Locate the cell with the specified text and output its (X, Y) center coordinate. 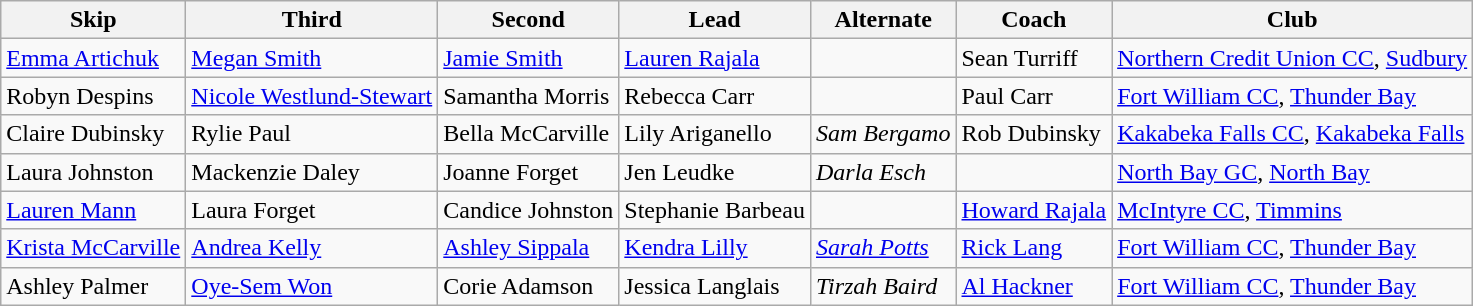
Paul Carr (1034, 96)
Lily Ariganello (715, 134)
Joanne Forget (528, 172)
Mackenzie Daley (312, 172)
Kakabeka Falls CC, Kakabeka Falls (1292, 134)
Stephanie Barbeau (715, 210)
Third (312, 20)
Ashley Sippala (528, 248)
Jamie Smith (528, 58)
Samantha Morris (528, 96)
Jen Leudke (715, 172)
Krista McCarville (94, 248)
Laura Forget (312, 210)
Al Hackner (1034, 286)
Darla Esch (883, 172)
Megan Smith (312, 58)
Kendra Lilly (715, 248)
Tirzah Baird (883, 286)
Bella McCarville (528, 134)
Andrea Kelly (312, 248)
Nicole Westlund-Stewart (312, 96)
Northern Credit Union CC, Sudbury (1292, 58)
Claire Dubinsky (94, 134)
McIntyre CC, Timmins (1292, 210)
Sarah Potts (883, 248)
Ashley Palmer (94, 286)
Coach (1034, 20)
Jessica Langlais (715, 286)
Lauren Mann (94, 210)
Howard Rajala (1034, 210)
Oye-Sem Won (312, 286)
Club (1292, 20)
North Bay GC, North Bay (1292, 172)
Rob Dubinsky (1034, 134)
Rylie Paul (312, 134)
Robyn Despins (94, 96)
Second (528, 20)
Alternate (883, 20)
Rebecca Carr (715, 96)
Sam Bergamo (883, 134)
Skip (94, 20)
Laura Johnston (94, 172)
Lead (715, 20)
Sean Turriff (1034, 58)
Corie Adamson (528, 286)
Rick Lang (1034, 248)
Candice Johnston (528, 210)
Lauren Rajala (715, 58)
Emma Artichuk (94, 58)
